Extract the [X, Y] coordinate from the center of the cell holding the provided text.  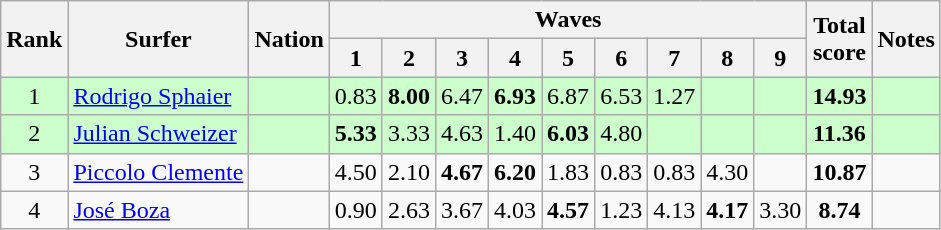
11.36 [840, 134]
6.93 [514, 96]
1.40 [514, 134]
8.74 [840, 210]
Surfer [158, 39]
6.53 [622, 96]
10.87 [840, 172]
4.80 [622, 134]
Rank [34, 39]
4.57 [568, 210]
Notes [906, 39]
3.30 [780, 210]
2.10 [408, 172]
8.00 [408, 96]
4.67 [462, 172]
1.27 [674, 96]
Waves [568, 20]
3.67 [462, 210]
1.23 [622, 210]
4.30 [728, 172]
4.13 [674, 210]
Nation [289, 39]
Piccolo Clemente [158, 172]
4.17 [728, 210]
Julian Schweizer [158, 134]
2.63 [408, 210]
4.63 [462, 134]
9 [780, 58]
3.33 [408, 134]
José Boza [158, 210]
Totalscore [840, 39]
6.03 [568, 134]
4.03 [514, 210]
8 [728, 58]
6 [622, 58]
5 [568, 58]
6.47 [462, 96]
7 [674, 58]
5.33 [356, 134]
14.93 [840, 96]
0.90 [356, 210]
1.83 [568, 172]
6.87 [568, 96]
Rodrigo Sphaier [158, 96]
4.50 [356, 172]
6.20 [514, 172]
